Find where the given text appears and provide that cell's center as (x, y) coordinate. 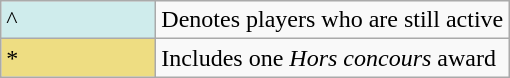
Denotes players who are still active (332, 20)
^ (78, 20)
Includes one Hors concours award (332, 58)
* (78, 58)
